For the text-containing cell, return its midpoint in (X, Y) coordinate format. 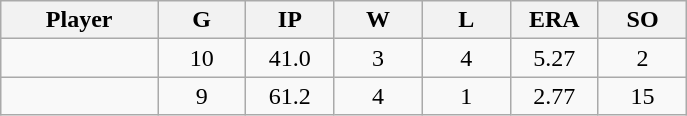
2.77 (554, 96)
9 (202, 96)
1 (466, 96)
61.2 (290, 96)
2 (642, 58)
5.27 (554, 58)
10 (202, 58)
3 (378, 58)
G (202, 20)
41.0 (290, 58)
ERA (554, 20)
W (378, 20)
SO (642, 20)
15 (642, 96)
IP (290, 20)
Player (80, 20)
L (466, 20)
